Identify which cell holds the provided text, then report its (X, Y) central coordinate. 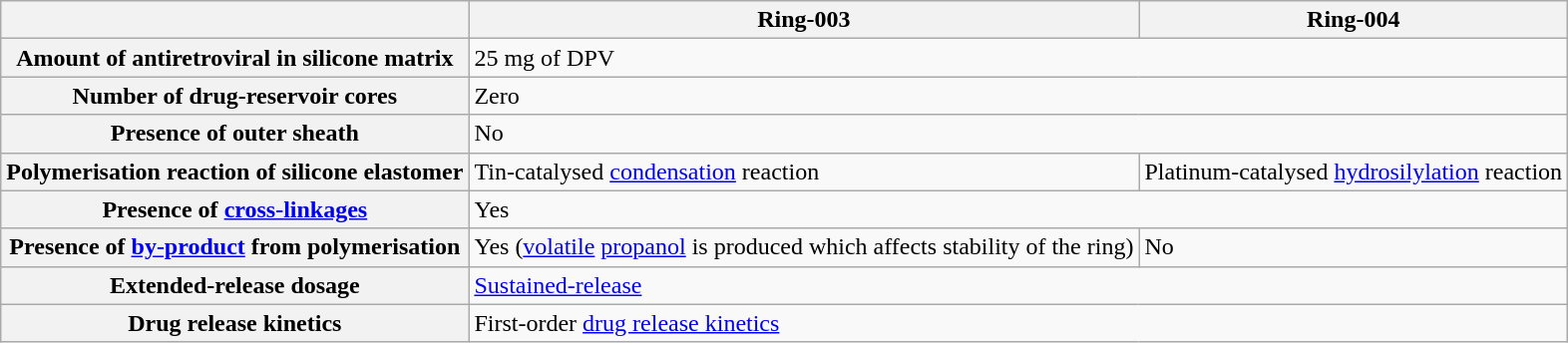
Zero (1018, 96)
Yes (1018, 209)
Yes (volatile propanol is produced which affects stability of the ring) (804, 247)
Extended-release dosage (235, 285)
Presence of by-product from polymerisation (235, 247)
Number of drug-reservoir cores (235, 96)
Amount of antiretroviral in silicone matrix (235, 58)
25 mg of DPV (1018, 58)
Presence of outer sheath (235, 134)
Presence of cross-linkages (235, 209)
Ring-004 (1354, 20)
Polymerisation reaction of silicone elastomer (235, 171)
Ring-003 (804, 20)
Platinum-catalysed hydrosilylation reaction (1354, 171)
Sustained-release (1018, 285)
First-order drug release kinetics (1018, 323)
Drug release kinetics (235, 323)
Tin-catalysed condensation reaction (804, 171)
